Find where the given text appears and provide that cell's center as [X, Y] coordinate. 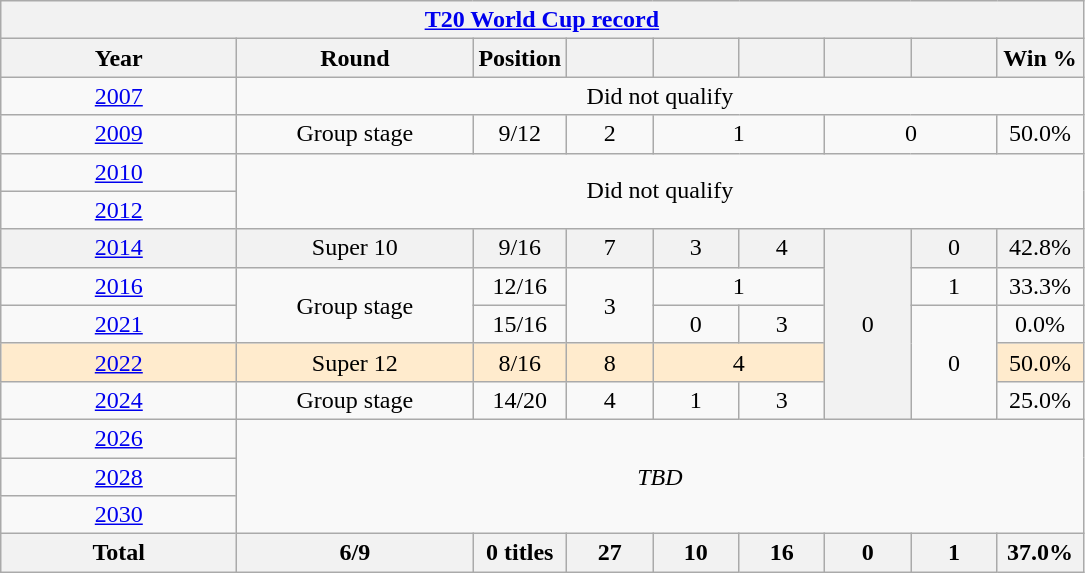
7 [610, 248]
Position [520, 58]
Win % [1040, 58]
2024 [119, 400]
2016 [119, 286]
Round [355, 58]
8 [610, 362]
25.0% [1040, 400]
14/20 [520, 400]
2030 [119, 515]
27 [610, 553]
TBD [660, 476]
15/16 [520, 324]
9/16 [520, 248]
Total [119, 553]
Year [119, 58]
9/12 [520, 134]
2009 [119, 134]
2012 [119, 210]
2028 [119, 477]
2026 [119, 438]
37.0% [1040, 553]
2021 [119, 324]
2010 [119, 172]
2022 [119, 362]
16 [782, 553]
0.0% [1040, 324]
0 titles [520, 553]
12/16 [520, 286]
Super 12 [355, 362]
6/9 [355, 553]
2 [610, 134]
Super 10 [355, 248]
8/16 [520, 362]
33.3% [1040, 286]
T20 World Cup record [542, 20]
2014 [119, 248]
10 [696, 553]
42.8% [1040, 248]
2007 [119, 96]
